Identify which cell holds the provided text, then report its [x, y] central coordinate. 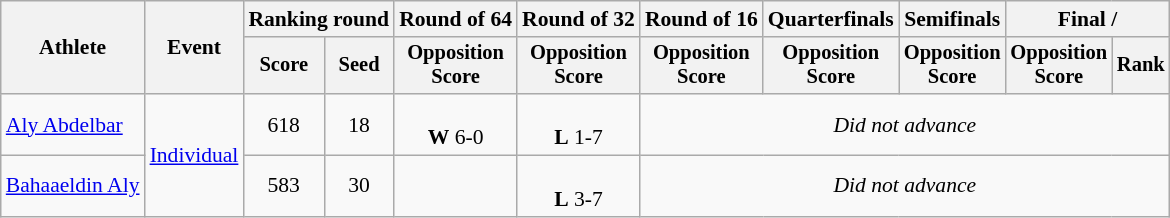
W 6-0 [456, 124]
Semifinals [952, 19]
30 [359, 186]
Rank [1141, 66]
18 [359, 124]
Bahaaeldin Aly [73, 186]
Aly Abdelbar [73, 124]
Individual [194, 155]
Score [284, 66]
583 [284, 186]
Quarterfinals [831, 19]
Athlete [73, 48]
Ranking round [318, 19]
Final / [1087, 19]
Round of 64 [456, 19]
Round of 16 [702, 19]
Round of 32 [578, 19]
L 3-7 [578, 186]
Seed [359, 66]
618 [284, 124]
L 1-7 [578, 124]
Event [194, 48]
